Extract the [x, y] coordinate from the center of the cell holding the provided text.  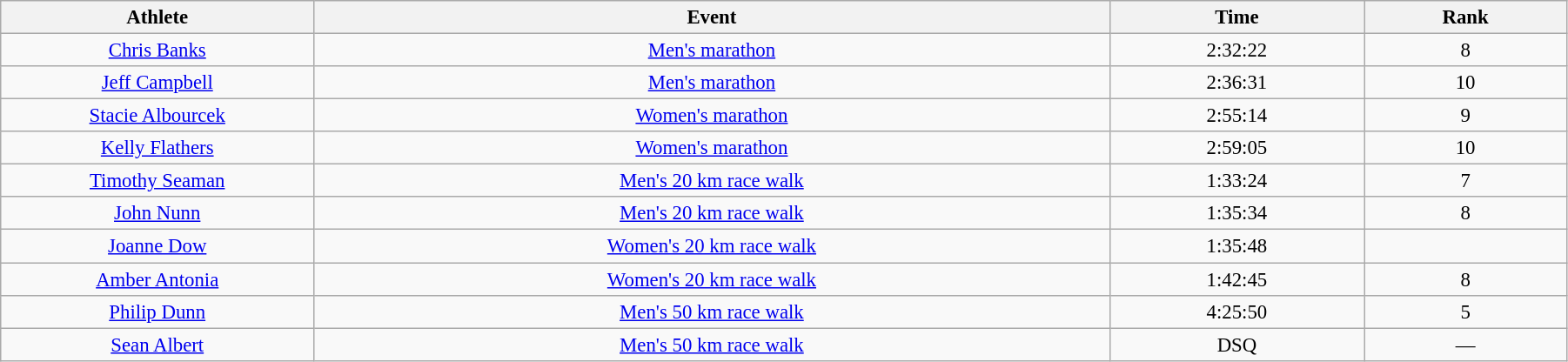
1:35:48 [1237, 246]
DSQ [1237, 345]
Joanne Dow [157, 246]
5 [1465, 312]
Time [1237, 17]
Sean Albert [157, 345]
Athlete [157, 17]
2:32:22 [1237, 50]
— [1465, 345]
Chris Banks [157, 50]
4:25:50 [1237, 312]
9 [1465, 116]
Philip Dunn [157, 312]
2:36:31 [1237, 83]
1:35:34 [1237, 213]
7 [1465, 181]
John Nunn [157, 213]
2:59:05 [1237, 148]
Stacie Albourcek [157, 116]
1:42:45 [1237, 279]
Timothy Seaman [157, 181]
Rank [1465, 17]
Kelly Flathers [157, 148]
Amber Antonia [157, 279]
Event [712, 17]
Jeff Campbell [157, 83]
1:33:24 [1237, 181]
2:55:14 [1237, 116]
